Find where the given text appears and provide that cell's center as [x, y] coordinate. 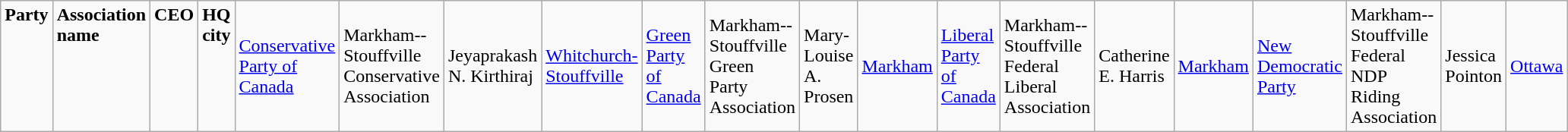
Catherine E. Harris [1134, 67]
New Democratic Party [1299, 67]
Party [27, 67]
Liberal Party of Canada [968, 67]
Markham--Stouffville Federal NDP Riding Association [1393, 67]
Jeyaprakash N. Kirthiraj [492, 67]
Markham--Stouffville Conservative Association [392, 67]
Jessica Pointon [1474, 67]
Ottawa [1537, 67]
Association name [101, 67]
CEO [175, 67]
Whitchurch-Stouffville [592, 67]
Markham--Stouffville Federal Liberal Association [1047, 67]
HQ city [217, 67]
Mary-Louise A. Prosen [829, 67]
Green Party of Canada [673, 67]
Markham--Stouffville Green Party Association [752, 67]
Conservative Party of Canada [287, 67]
